Extract the [x, y] coordinate from the center of the cell holding the provided text.  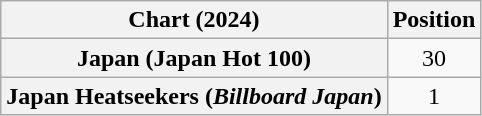
30 [434, 58]
Position [434, 20]
Chart (2024) [194, 20]
Japan Heatseekers (Billboard Japan) [194, 96]
1 [434, 96]
Japan (Japan Hot 100) [194, 58]
